Scan for the cell matching the given text and deliver its [X, Y] coordinate at center. 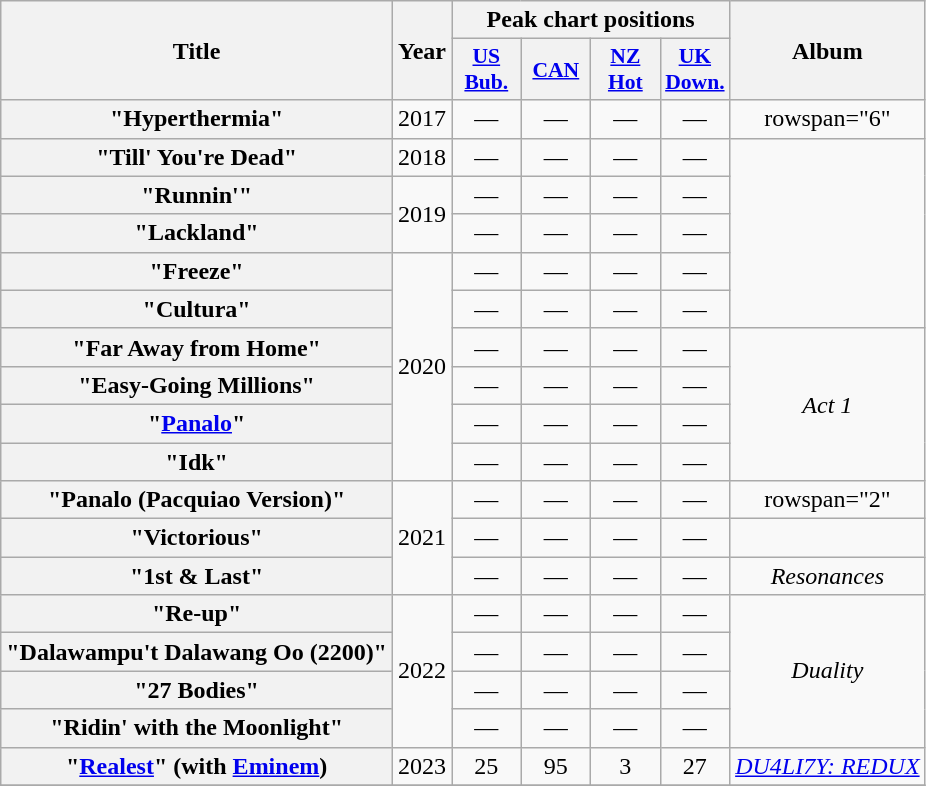
2018 [422, 157]
Resonances [828, 576]
"Runnin'" [197, 195]
"Cultura" [197, 309]
Album [828, 50]
"Easy-Going Millions" [197, 385]
"Freeze" [197, 271]
2017 [422, 119]
27 [695, 766]
"1st & Last" [197, 576]
"Panalo (Pacquiao Version)" [197, 500]
rowspan="2" [828, 500]
"Dalawampu't Dalawang Oo (2200)" [197, 652]
"Ridin' with the Moonlight" [197, 728]
2022 [422, 671]
2023 [422, 766]
"Panalo" [197, 423]
USBub. [487, 70]
"Hyperthermia" [197, 119]
Duality [828, 671]
CAN [556, 70]
"Realest" (with Eminem) [197, 766]
"Re-up" [197, 614]
"Lackland" [197, 233]
"Idk" [197, 461]
Act 1 [828, 404]
NZHot [626, 70]
"Victorious" [197, 538]
3 [626, 766]
"27 Bodies" [197, 690]
95 [556, 766]
"Till' You're Dead" [197, 157]
2021 [422, 538]
Year [422, 50]
2020 [422, 366]
DU4LI7Y: REDUX [828, 766]
Peak chart positions [591, 20]
"Far Away from Home" [197, 347]
25 [487, 766]
2019 [422, 214]
rowspan="6" [828, 119]
Title [197, 50]
UKDown. [695, 70]
